Return the (x, y) coordinate for the center point of the cell that contains the specified text.  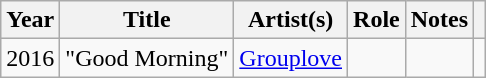
Role (377, 20)
Year (30, 20)
2016 (30, 58)
Artist(s) (291, 20)
Grouplove (291, 58)
Title (147, 20)
Notes (439, 20)
"Good Morning" (147, 58)
